Return the (X, Y) coordinate for the center point of the cell that contains the specified text.  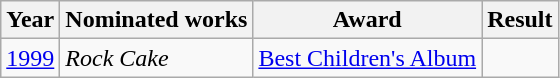
Rock Cake (156, 58)
Nominated works (156, 20)
Result (520, 20)
Year (30, 20)
Award (368, 20)
Best Children's Album (368, 58)
1999 (30, 58)
